Extract the (X, Y) coordinate from the center of the cell holding the provided text.  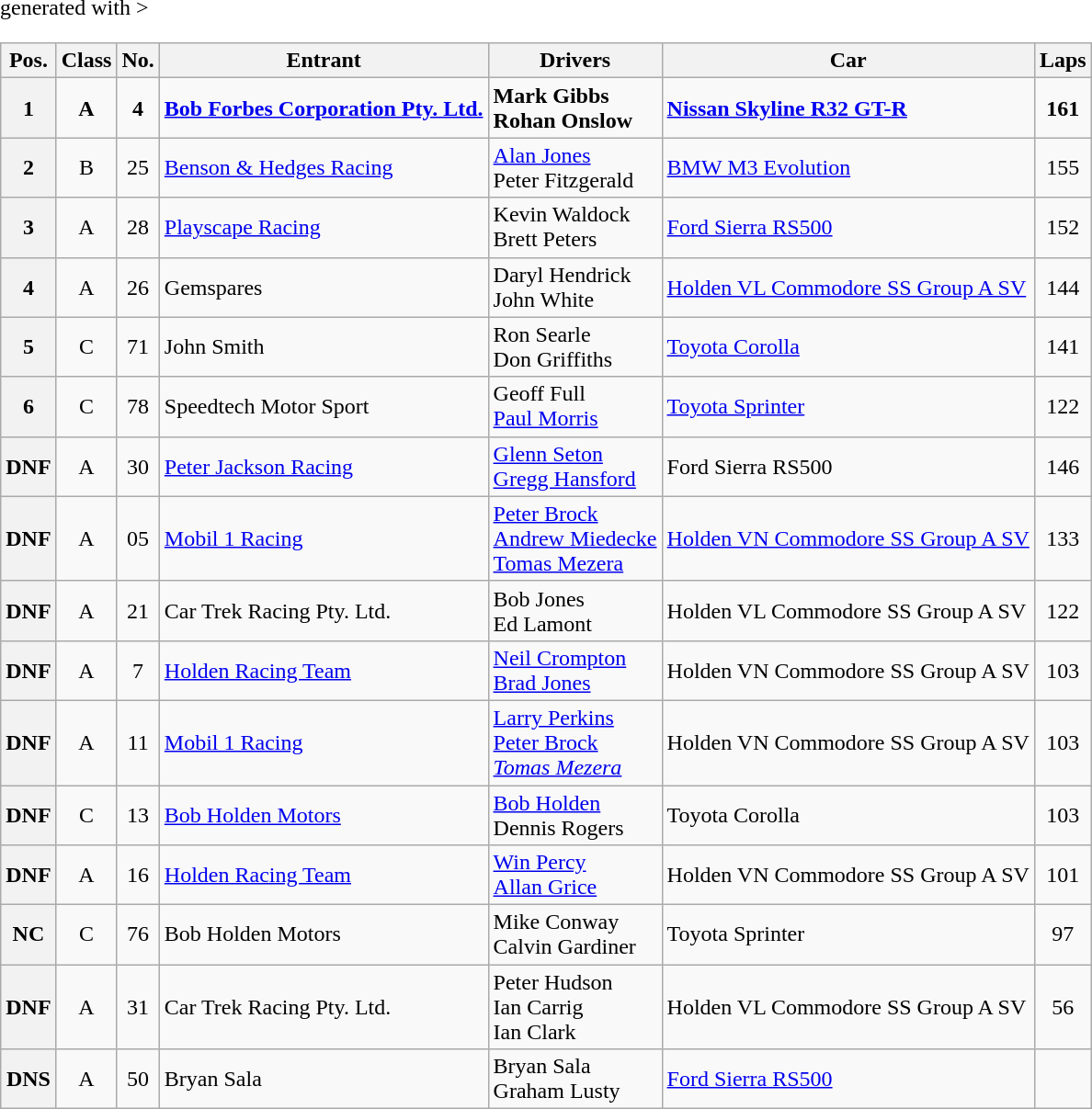
2 (28, 167)
97 (1063, 935)
71 (138, 347)
144 (1063, 287)
Class (86, 61)
Laps (1063, 61)
Playscape Racing (324, 228)
16 (138, 875)
Peter Brock Andrew Miedecke Tomas Mezera (575, 538)
152 (1063, 228)
DNS (28, 1079)
28 (138, 228)
6 (28, 406)
Daryl Hendrick John White (575, 287)
Peter Jackson Racing (324, 467)
Larry Perkins Peter Brock Tomas Mezera (575, 742)
Neil Crompton Brad Jones (575, 671)
13 (138, 814)
30 (138, 467)
141 (1063, 347)
146 (1063, 467)
Car (847, 61)
NC (28, 935)
Bob Forbes Corporation Pty. Ltd. (324, 108)
21 (138, 610)
Kevin Waldock Brett Peters (575, 228)
25 (138, 167)
Bryan Sala Graham Lusty (575, 1079)
Pos. (28, 61)
101 (1063, 875)
Win Percy Allan Grice (575, 875)
Bob Holden Dennis Rogers (575, 814)
133 (1063, 538)
3 (28, 228)
155 (1063, 167)
7 (138, 671)
Drivers (575, 61)
Benson & Hedges Racing (324, 167)
John Smith (324, 347)
31 (138, 1007)
Geoff Full Paul Morris (575, 406)
76 (138, 935)
26 (138, 287)
78 (138, 406)
56 (1063, 1007)
Gemspares (324, 287)
161 (1063, 108)
Ron Searle Don Griffiths (575, 347)
50 (138, 1079)
05 (138, 538)
Mark Gibbs Rohan Onslow (575, 108)
Bob Jones Ed Lamont (575, 610)
Alan Jones Peter Fitzgerald (575, 167)
5 (28, 347)
1 (28, 108)
BMW M3 Evolution (847, 167)
B (86, 167)
No. (138, 61)
Mike Conway Calvin Gardiner (575, 935)
Entrant (324, 61)
Bryan Sala (324, 1079)
Speedtech Motor Sport (324, 406)
11 (138, 742)
Nissan Skyline R32 GT-R (847, 108)
Peter Hudson Ian Carrig Ian Clark (575, 1007)
Glenn Seton Gregg Hansford (575, 467)
